Scan for the cell matching the given text and deliver its [x, y] coordinate at center. 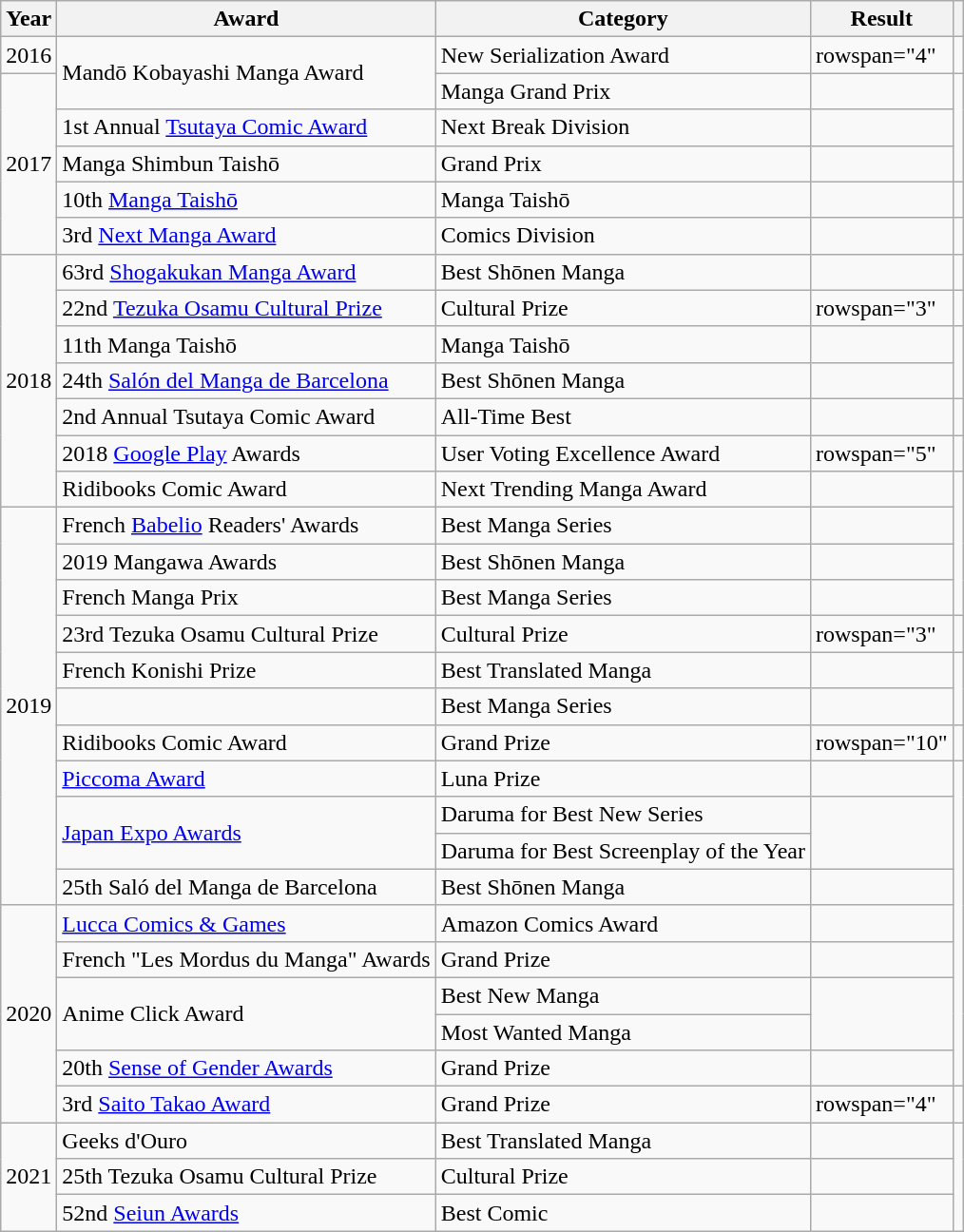
User Voting Excellence Award [623, 453]
Most Wanted Manga [623, 1031]
All-Time Best [623, 416]
2019 [29, 707]
French "Les Mordus du Manga" Awards [246, 959]
11th Manga Taishō [246, 344]
Mandō Kobayashi Manga Award [246, 73]
2021 [29, 1177]
Piccoma Award [246, 779]
Manga Shimbun Taishō [246, 164]
2017 [29, 164]
25th Saló del Manga de Barcelona [246, 887]
2020 [29, 1013]
20th Sense of Gender Awards [246, 1068]
rowspan="10" [881, 742]
52nd Seiun Awards [246, 1213]
2018 [29, 380]
2019 Mangawa Awards [246, 562]
Anime Click Award [246, 1013]
Comics Division [623, 236]
Award [246, 19]
rowspan="5" [881, 453]
1st Annual Tsutaya Comic Award [246, 127]
Amazon Comics Award [623, 923]
French Konishi Prize [246, 670]
23rd Tezuka Osamu Cultural Prize [246, 634]
22nd Tezuka Osamu Cultural Prize [246, 308]
Manga Grand Prix [623, 91]
Next Break Division [623, 127]
Japan Expo Awards [246, 833]
Best New Manga [623, 995]
2018 Google Play Awards [246, 453]
2016 [29, 55]
25th Tezuka Osamu Cultural Prize [246, 1177]
Best Comic [623, 1213]
Luna Prize [623, 779]
Next Trending Manga Award [623, 490]
Grand Prix [623, 164]
Lucca Comics & Games [246, 923]
Daruma for Best New Series [623, 815]
French Manga Prix [246, 598]
3rd Next Manga Award [246, 236]
Daruma for Best Screenplay of the Year [623, 851]
24th Salón del Manga de Barcelona [246, 380]
63rd Shogakukan Manga Award [246, 272]
New Serialization Award [623, 55]
10th Manga Taishō [246, 200]
Result [881, 19]
Geeks d'Ouro [246, 1141]
3rd Saito Takao Award [246, 1105]
2nd Annual Tsutaya Comic Award [246, 416]
Year [29, 19]
Category [623, 19]
French Babelio Readers' Awards [246, 526]
